Detect which cell encompasses the target text, then output its (X, Y) center coordinate. 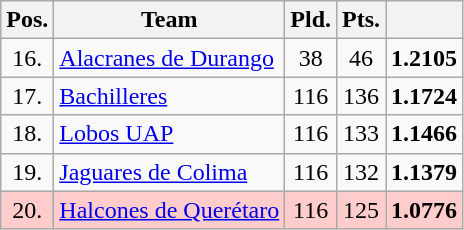
Jaguares de Colima (170, 172)
Halcones de Querétaro (170, 210)
Pts. (362, 20)
46 (362, 58)
38 (311, 58)
Team (170, 20)
16. (28, 58)
Pld. (311, 20)
125 (362, 210)
Pos. (28, 20)
1.0776 (424, 210)
1.1466 (424, 134)
1.1379 (424, 172)
Lobos UAP (170, 134)
1.2105 (424, 58)
18. (28, 134)
Bachilleres (170, 96)
19. (28, 172)
Alacranes de Durango (170, 58)
1.1724 (424, 96)
20. (28, 210)
17. (28, 96)
133 (362, 134)
132 (362, 172)
136 (362, 96)
